Locate the cell with the specified text and output its [X, Y] center coordinate. 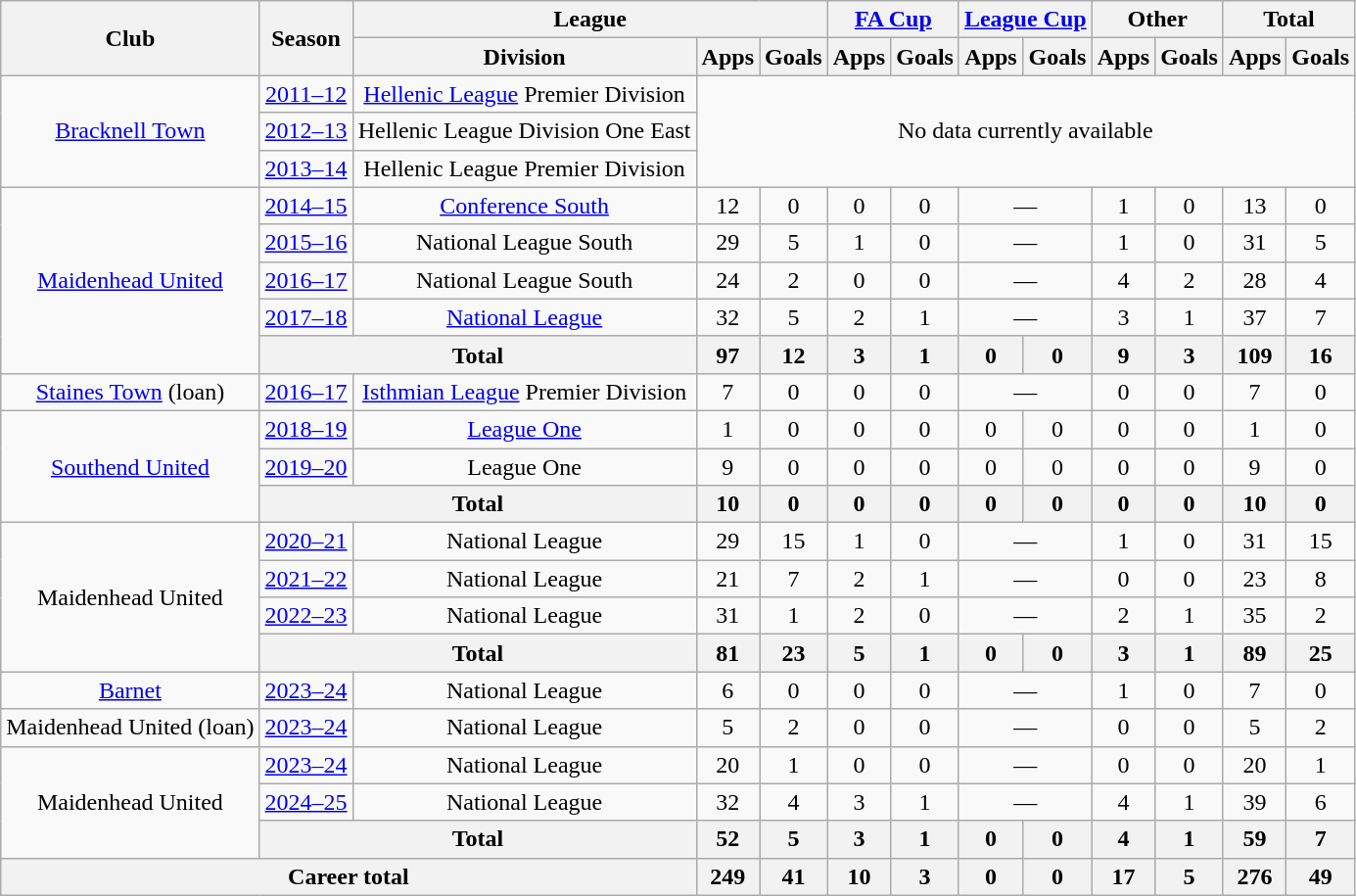
Barnet [130, 690]
Staines Town (loan) [130, 392]
24 [727, 280]
8 [1321, 579]
2011–12 [305, 94]
28 [1254, 280]
League Cup [1025, 20]
249 [727, 876]
81 [727, 653]
Division [525, 57]
Career total [349, 876]
49 [1321, 876]
59 [1254, 839]
Hellenic League Division One East [525, 131]
2018–19 [305, 429]
2021–22 [305, 579]
97 [727, 354]
2020–21 [305, 542]
Other [1157, 20]
89 [1254, 653]
Isthmian League Premier Division [525, 392]
109 [1254, 354]
No data currently available [1025, 131]
FA Cup [893, 20]
17 [1123, 876]
35 [1254, 616]
2017–18 [305, 317]
2024–25 [305, 802]
41 [794, 876]
16 [1321, 354]
21 [727, 579]
Maidenhead United (loan) [130, 728]
Southend United [130, 466]
Club [130, 38]
25 [1321, 653]
52 [727, 839]
276 [1254, 876]
2012–13 [305, 131]
37 [1254, 317]
2013–14 [305, 168]
Conference South [525, 206]
2022–23 [305, 616]
Season [305, 38]
League [589, 20]
39 [1254, 802]
2014–15 [305, 206]
2015–16 [305, 243]
13 [1254, 206]
2019–20 [305, 467]
Bracknell Town [130, 131]
